Capture the cell that displays the provided text and extract its [x, y] central coordinate. 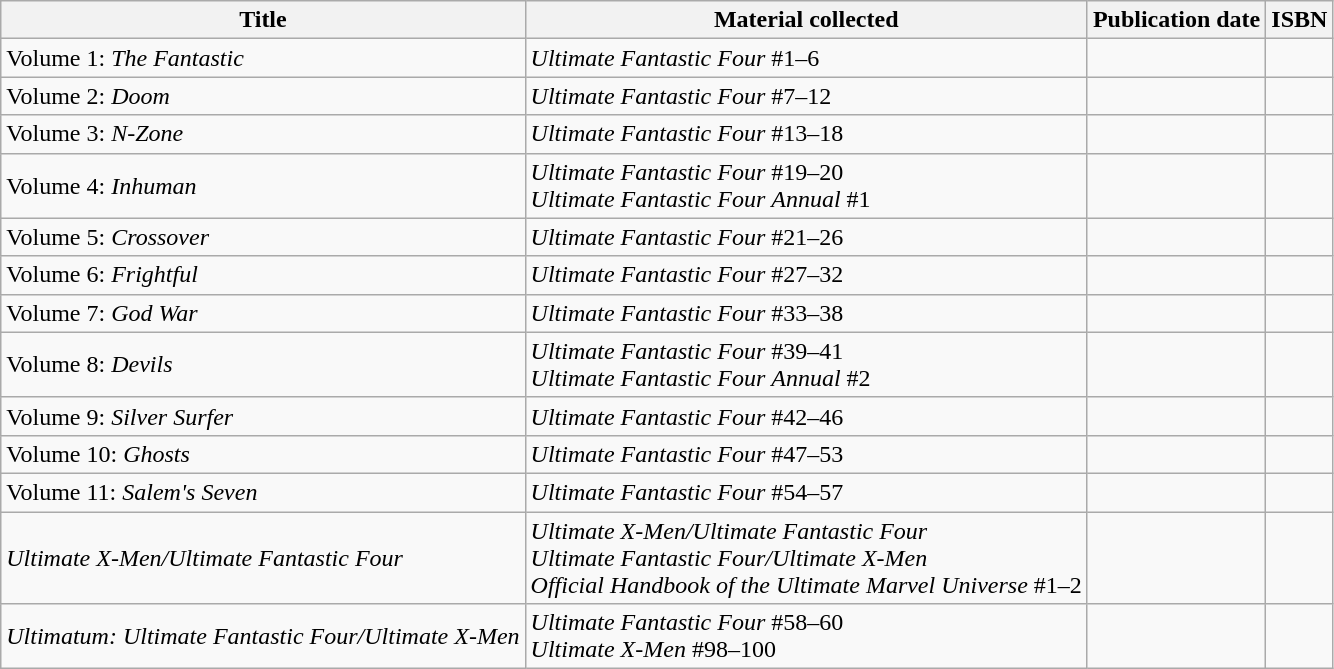
Material collected [806, 20]
Volume 5: Crossover [263, 237]
Volume 9: Silver Surfer [263, 416]
Ultimate Fantastic Four #13–18 [806, 134]
Ultimatum: Ultimate Fantastic Four/Ultimate X-Men [263, 636]
ISBN [1300, 20]
Volume 7: God War [263, 313]
Title [263, 20]
Ultimate Fantastic Four #19–20Ultimate Fantastic Four Annual #1 [806, 186]
Ultimate X-Men/Ultimate Fantastic Four [263, 558]
Volume 6: Frightful [263, 275]
Ultimate Fantastic Four #7–12 [806, 96]
Ultimate Fantastic Four #1–6 [806, 58]
Ultimate Fantastic Four #39–41Ultimate Fantastic Four Annual #2 [806, 364]
Ultimate Fantastic Four #21–26 [806, 237]
Volume 10: Ghosts [263, 454]
Ultimate Fantastic Four #54–57 [806, 492]
Ultimate Fantastic Four #33–38 [806, 313]
Volume 2: Doom [263, 96]
Volume 3: N-Zone [263, 134]
Publication date [1176, 20]
Volume 1: The Fantastic [263, 58]
Volume 11: Salem's Seven [263, 492]
Volume 4: Inhuman [263, 186]
Volume 8: Devils [263, 364]
Ultimate Fantastic Four #58–60Ultimate X-Men #98–100 [806, 636]
Ultimate Fantastic Four #27–32 [806, 275]
Ultimate X-Men/Ultimate Fantastic FourUltimate Fantastic Four/Ultimate X-MenOfficial Handbook of the Ultimate Marvel Universe #1–2 [806, 558]
Ultimate Fantastic Four #47–53 [806, 454]
Ultimate Fantastic Four #42–46 [806, 416]
